Capture the cell that displays the provided text and extract its [X, Y] central coordinate. 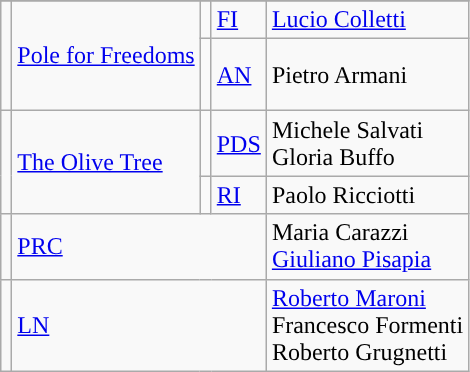
Pietro Armani [367, 75]
AN [238, 75]
Paolo Ricciotti [367, 195]
FI [238, 20]
LN [140, 325]
Pole for Freedoms [106, 56]
Maria CarazziGiuliano Pisapia [367, 246]
PDS [238, 144]
PRC [140, 246]
Lucio Colletti [367, 20]
RI [238, 195]
Michele SalvatiGloria Buffo [367, 144]
Roberto MaroniFrancesco FormentiRoberto Grugnetti [367, 325]
The Olive Tree [106, 162]
